For the text-containing cell, return its midpoint in (x, y) coordinate format. 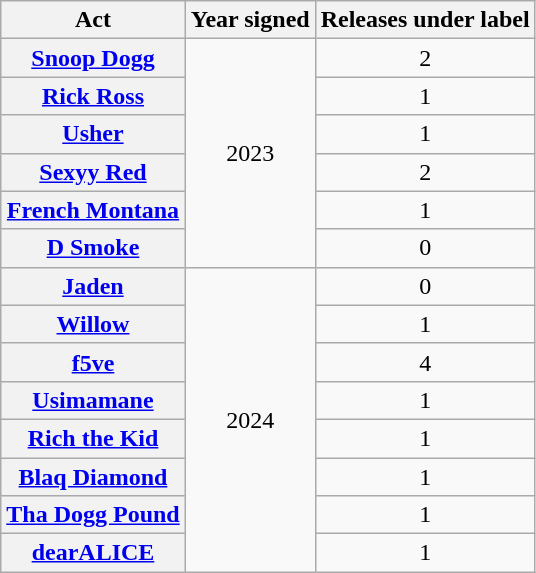
Year signed (250, 20)
Rich the Kid (93, 438)
f5ve (93, 362)
Snoop Dogg (93, 58)
Releases under label (425, 20)
French Montana (93, 210)
Sexyy Red (93, 172)
Rick Ross (93, 96)
Jaden (93, 286)
dearALICE (93, 553)
Act (93, 20)
Usimamane (93, 400)
2023 (250, 153)
Usher (93, 134)
Tha Dogg Pound (93, 515)
2024 (250, 419)
Willow (93, 324)
Blaq Diamond (93, 477)
4 (425, 362)
D Smoke (93, 248)
